Find where the given text appears and provide that cell's center as (x, y) coordinate. 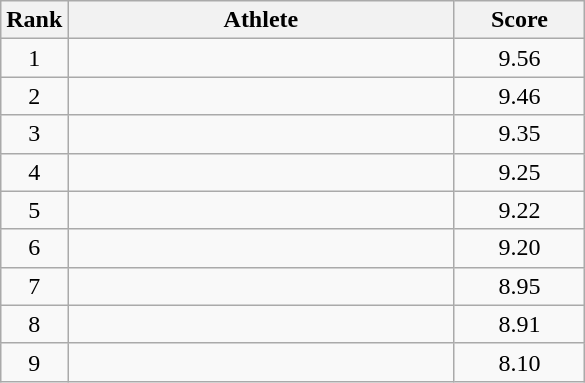
8.10 (520, 362)
9.35 (520, 134)
9.20 (520, 248)
9.56 (520, 58)
9 (34, 362)
8.91 (520, 324)
9.22 (520, 210)
7 (34, 286)
5 (34, 210)
8 (34, 324)
9.25 (520, 172)
Rank (34, 20)
Athlete (261, 20)
6 (34, 248)
1 (34, 58)
2 (34, 96)
4 (34, 172)
Score (520, 20)
8.95 (520, 286)
3 (34, 134)
9.46 (520, 96)
